Scan for the cell matching the given text and deliver its [X, Y] coordinate at center. 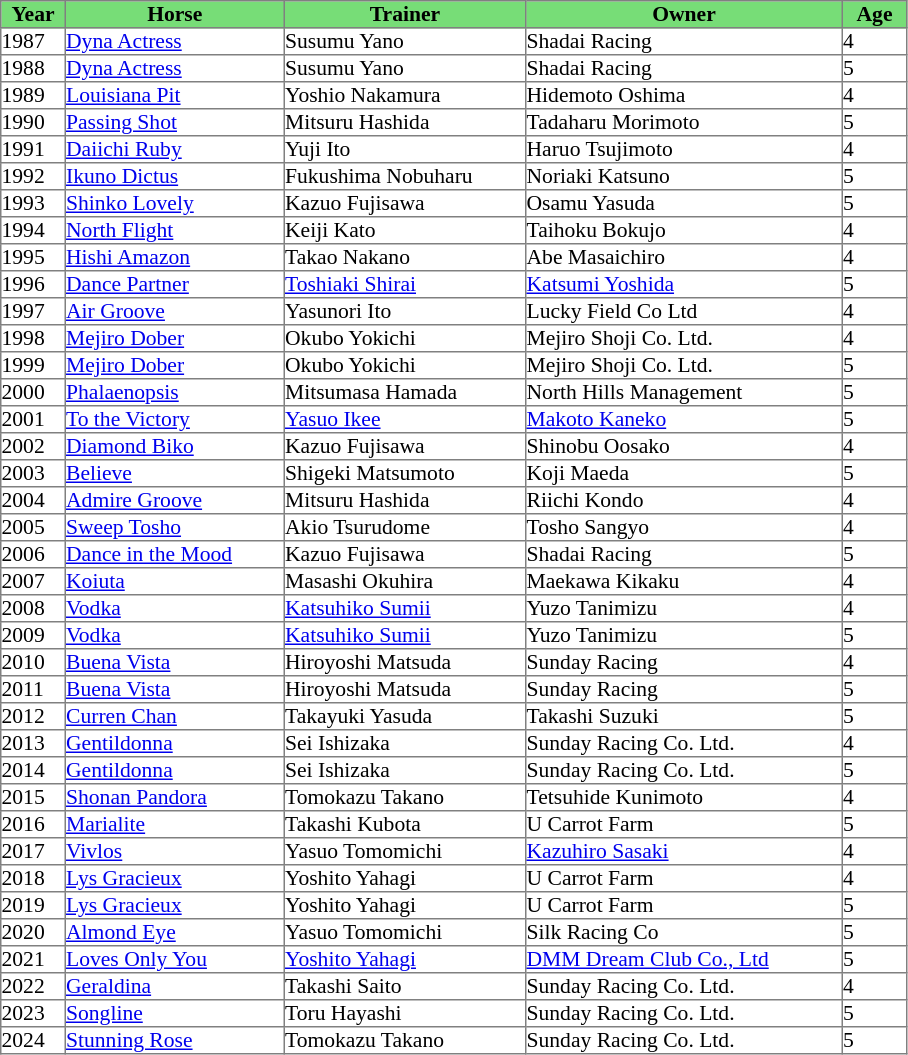
Koji Maeda [684, 474]
1989 [33, 96]
Noriaki Katsuno [684, 176]
2024 [33, 1040]
2020 [33, 932]
Takashi Suzuki [684, 716]
1997 [33, 312]
1998 [33, 338]
Almond Eye [174, 932]
1987 [33, 42]
Akio Tsurudome [405, 528]
Ikuno Dictus [174, 176]
2013 [33, 744]
2018 [33, 878]
2012 [33, 716]
Marialite [174, 824]
2004 [33, 500]
Osamu Yasuda [684, 204]
Yasunori Ito [405, 312]
Yasuo Ikee [405, 420]
Admire Groove [174, 500]
Year [33, 14]
Takayuki Yasuda [405, 716]
Tetsuhide Kunimoto [684, 798]
Songline [174, 1014]
Owner [684, 14]
Daiichi Ruby [174, 150]
Air Groove [174, 312]
1991 [33, 150]
Hishi Amazon [174, 258]
Takashi Saito [405, 986]
2000 [33, 392]
Haruo Tsujimoto [684, 150]
To the Victory [174, 420]
Shinko Lovely [174, 204]
Makoto Kaneko [684, 420]
2011 [33, 690]
2010 [33, 662]
Dance in the Mood [174, 554]
2022 [33, 986]
Shigeki Matsumoto [405, 474]
2002 [33, 446]
Hidemoto Oshima [684, 96]
North Flight [174, 230]
Fukushima Nobuharu [405, 176]
Horse [174, 14]
Tosho Sangyo [684, 528]
Katsumi Yoshida [684, 284]
Takashi Kubota [405, 824]
2001 [33, 420]
Lucky Field Co Ltd [684, 312]
2006 [33, 554]
1990 [33, 122]
Silk Racing Co [684, 932]
2009 [33, 636]
Stunning Rose [174, 1040]
Toru Hayashi [405, 1014]
DMM Dream Club Co., Ltd [684, 960]
2008 [33, 608]
Curren Chan [174, 716]
1999 [33, 366]
Taihoku Bokujo [684, 230]
Loves Only You [174, 960]
Masashi Okuhira [405, 582]
Sweep Tosho [174, 528]
2019 [33, 906]
2003 [33, 474]
Yoshio Nakamura [405, 96]
2007 [33, 582]
Passing Shot [174, 122]
1994 [33, 230]
1996 [33, 284]
Shonan Pandora [174, 798]
1993 [33, 204]
Geraldina [174, 986]
Shinobu Oosako [684, 446]
Trainer [405, 14]
2014 [33, 770]
2017 [33, 852]
Abe Masaichiro [684, 258]
Believe [174, 474]
Phalaenopsis [174, 392]
Yuji Ito [405, 150]
Kazuhiro Sasaki [684, 852]
Vivlos [174, 852]
Takao Nakano [405, 258]
Louisiana Pit [174, 96]
Mitsumasa Hamada [405, 392]
Koiuta [174, 582]
2015 [33, 798]
Diamond Biko [174, 446]
Dance Partner [174, 284]
2016 [33, 824]
Toshiaki Shirai [405, 284]
Maekawa Kikaku [684, 582]
Riichi Kondo [684, 500]
Tadaharu Morimoto [684, 122]
2023 [33, 1014]
Keiji Kato [405, 230]
2005 [33, 528]
1988 [33, 68]
1992 [33, 176]
2021 [33, 960]
North Hills Management [684, 392]
Age [874, 14]
1995 [33, 258]
